For the text-containing cell, return its midpoint in [x, y] coordinate format. 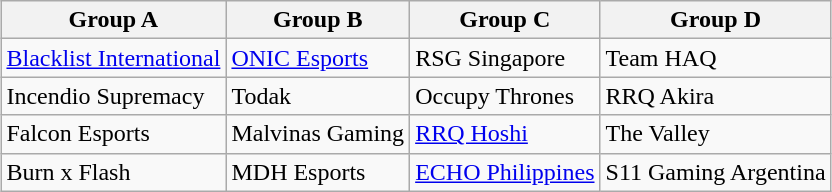
Group D [716, 20]
Group C [505, 20]
RRQ Akira [716, 96]
Todak [318, 96]
ONIC Esports [318, 58]
Blacklist International [114, 58]
Malvinas Gaming [318, 134]
Team HAQ [716, 58]
Group A [114, 20]
Falcon Esports [114, 134]
Incendio Supremacy [114, 96]
Group B [318, 20]
The Valley [716, 134]
RRQ Hoshi [505, 134]
Burn x Flash [114, 172]
RSG Singapore [505, 58]
ECHO Philippines [505, 172]
S11 Gaming Argentina [716, 172]
Occupy Thrones [505, 96]
MDH Esports [318, 172]
